For the text-containing cell, return its midpoint in (X, Y) coordinate format. 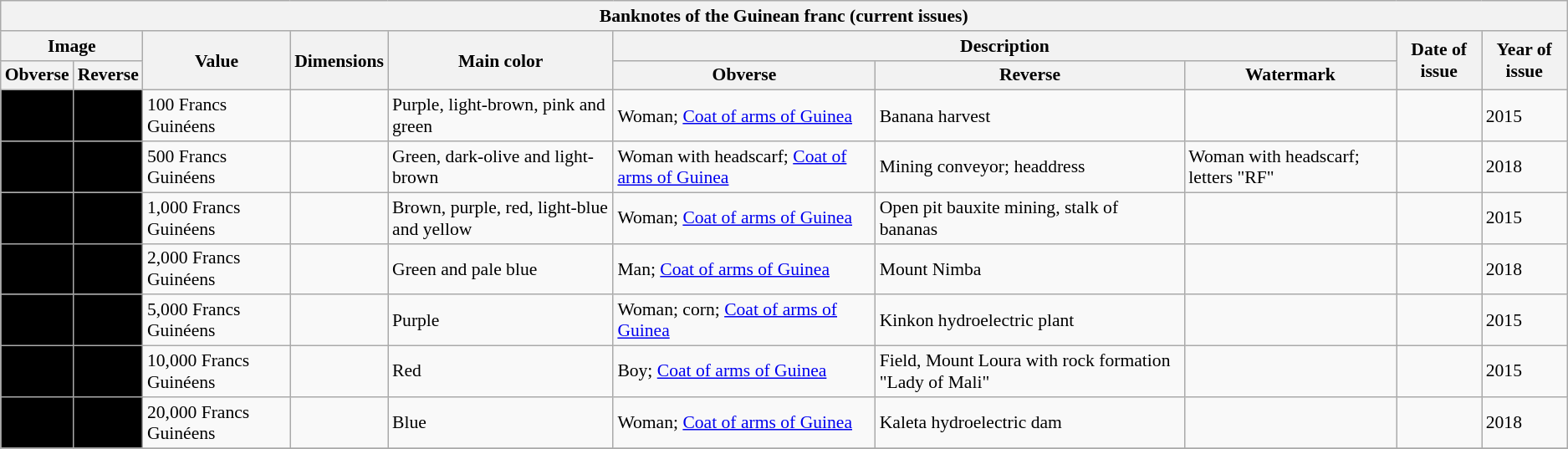
Value (217, 60)
Year of issue (1525, 60)
Watermark (1290, 75)
Purple (500, 321)
100 Francs Guinéens (217, 115)
Dimensions (340, 60)
20,000 Francs Guinéens (217, 423)
Boy; Coat of arms of Guinea (744, 371)
Purple, light-brown, pink and green (500, 115)
Kaleta hydroelectric dam (1030, 423)
Open pit bauxite mining, stalk of bananas (1030, 217)
Kinkon hydroelectric plant (1030, 321)
5,000 Francs Guinéens (217, 321)
Red (500, 371)
Man; Coat of arms of Guinea (744, 269)
Woman; corn; Coat of arms of Guinea (744, 321)
Main color (500, 60)
Green and pale blue (500, 269)
Mount Nimba (1030, 269)
Banknotes of the Guinean franc (current issues) (784, 16)
Woman with headscarf; letters "RF" (1290, 167)
Field, Mount Loura with rock formation "Lady of Mali" (1030, 371)
Banana harvest (1030, 115)
Blue (500, 423)
Description (1004, 46)
2,000 Francs Guinéens (217, 269)
Date of issue (1439, 60)
1,000 Francs Guinéens (217, 217)
500 Francs Guinéens (217, 167)
Image (72, 46)
Brown, purple, red, light-blue and yellow (500, 217)
Woman with headscarf; Coat of arms of Guinea (744, 167)
Mining conveyor; headdress (1030, 167)
10,000 Francs Guinéens (217, 371)
Green, dark-olive and light-brown (500, 167)
